Identify which cell holds the provided text, then report its [x, y] central coordinate. 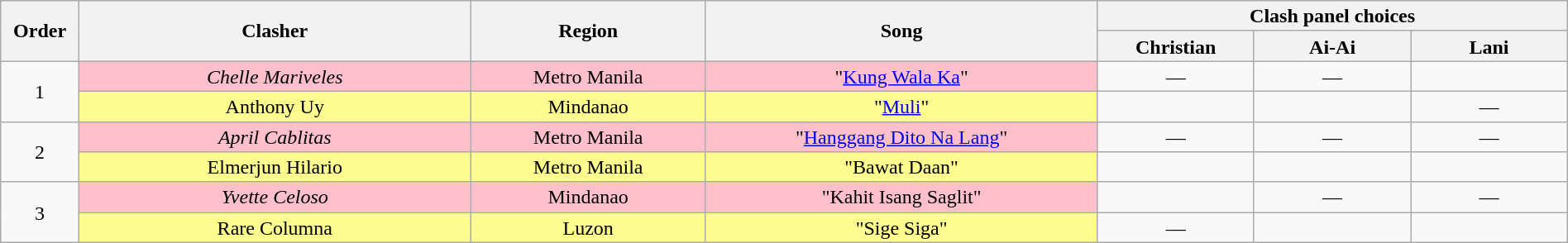
"Muli" [901, 106]
"Kahit Isang Saglit" [901, 197]
Lani [1489, 46]
3 [40, 212]
April Cablitas [275, 137]
Clasher [275, 31]
Chelle Mariveles [275, 76]
Rare Columna [275, 228]
"Kung Wala Ka" [901, 76]
2 [40, 152]
Song [901, 31]
"Sige Siga" [901, 228]
Ai-Ai [1331, 46]
Elmerjun Hilario [275, 167]
Yvette Celoso [275, 197]
Luzon [588, 228]
Region [588, 31]
"Hanggang Dito Na Lang" [901, 137]
Order [40, 31]
"Bawat Daan" [901, 167]
Anthony Uy [275, 106]
Christian [1176, 46]
Clash panel choices [1332, 17]
1 [40, 91]
